Output the [x, y] coordinate of the center of the cell containing the given text.  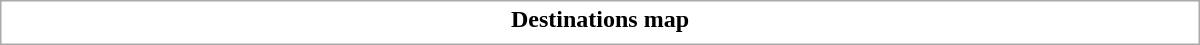
Destinations map [600, 19]
